Detect which cell encompasses the target text, then output its [X, Y] center coordinate. 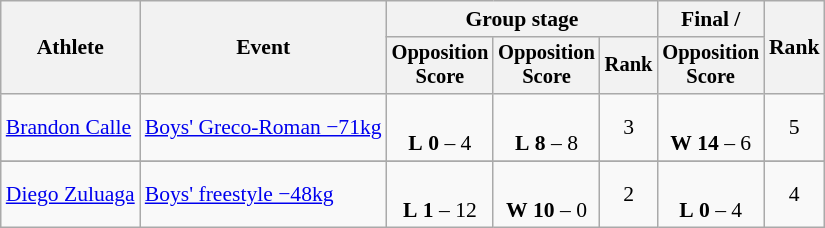
4 [794, 194]
W 10 – 0 [546, 194]
Boys' Greco-Roman −71kg [264, 128]
2 [629, 194]
Final / [710, 19]
L 1 – 12 [440, 194]
Brandon Calle [70, 128]
Boys' freestyle −48kg [264, 194]
Event [264, 48]
3 [629, 128]
W 14 – 6 [710, 128]
L 8 – 8 [546, 128]
Group stage [522, 19]
5 [794, 128]
Diego Zuluaga [70, 194]
Athlete [70, 48]
